Locate the cell with the specified text and output its (X, Y) center coordinate. 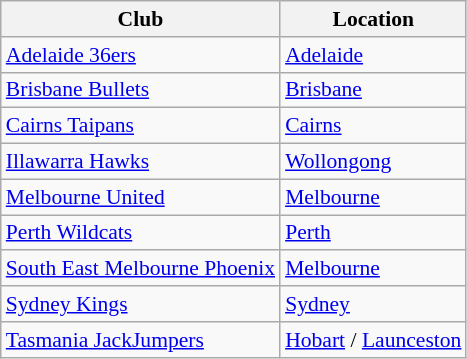
Sydney Kings (140, 304)
Brisbane Bullets (140, 90)
South East Melbourne Phoenix (140, 269)
Adelaide (373, 55)
Sydney (373, 304)
Tasmania JackJumpers (140, 340)
Perth (373, 233)
Cairns (373, 126)
Club (140, 19)
Brisbane (373, 90)
Melbourne United (140, 197)
Hobart / Launceston (373, 340)
Perth Wildcats (140, 233)
Wollongong (373, 162)
Adelaide 36ers (140, 55)
Illawarra Hawks (140, 162)
Cairns Taipans (140, 126)
Location (373, 19)
